Capture the cell that displays the provided text and extract its (x, y) central coordinate. 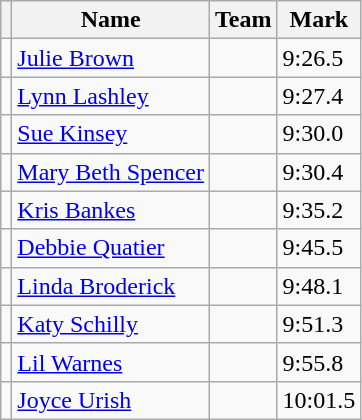
9:27.4 (319, 96)
9:51.3 (319, 324)
Kris Bankes (111, 210)
Lynn Lashley (111, 96)
Team (243, 20)
Mary Beth Spencer (111, 172)
Sue Kinsey (111, 134)
9:48.1 (319, 286)
Katy Schilly (111, 324)
9:30.4 (319, 172)
Debbie Quatier (111, 248)
9:30.0 (319, 134)
Mark (319, 20)
9:55.8 (319, 362)
9:35.2 (319, 210)
Linda Broderick (111, 286)
Julie Brown (111, 58)
9:45.5 (319, 248)
Joyce Urish (111, 400)
9:26.5 (319, 58)
Name (111, 20)
10:01.5 (319, 400)
Lil Warnes (111, 362)
